Locate the cell with the specified text and output its [X, Y] center coordinate. 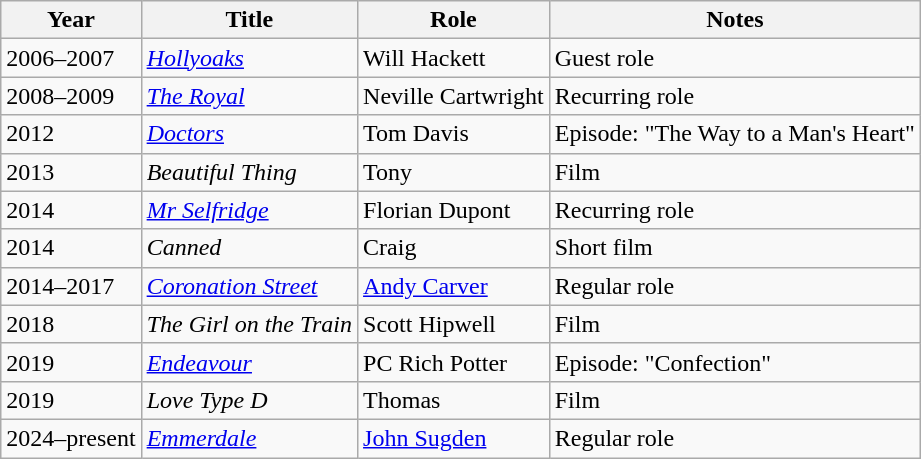
Andy Carver [454, 286]
Canned [249, 248]
The Girl on the Train [249, 324]
Beautiful Thing [249, 172]
Year [71, 20]
Hollyoaks [249, 58]
Tony [454, 172]
Doctors [249, 134]
2018 [71, 324]
Love Type D [249, 400]
Florian Dupont [454, 210]
Scott Hipwell [454, 324]
Title [249, 20]
2006–2007 [71, 58]
Emmerdale [249, 438]
The Royal [249, 96]
Episode: "The Way to a Man's Heart" [734, 134]
2008–2009 [71, 96]
John Sugden [454, 438]
Role [454, 20]
Craig [454, 248]
2013 [71, 172]
Tom Davis [454, 134]
PC Rich Potter [454, 362]
Coronation Street [249, 286]
2012 [71, 134]
Episode: "Confection" [734, 362]
Guest role [734, 58]
2014–2017 [71, 286]
Will Hackett [454, 58]
Notes [734, 20]
Mr Selfridge [249, 210]
2024–present [71, 438]
Endeavour [249, 362]
Thomas [454, 400]
Short film [734, 248]
Neville Cartwright [454, 96]
